Identify which cell holds the provided text, then report its [X, Y] central coordinate. 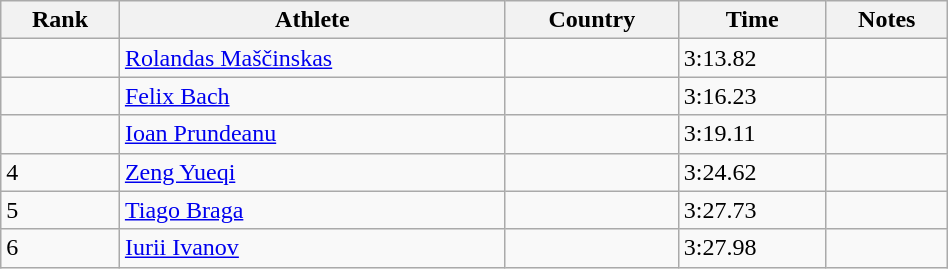
3:27.73 [752, 210]
Country [592, 20]
4 [60, 172]
3:16.23 [752, 96]
Rolandas Maščinskas [312, 58]
Notes [886, 20]
3:19.11 [752, 134]
Tiago Braga [312, 210]
Zeng Yueqi [312, 172]
Time [752, 20]
3:27.98 [752, 248]
Felix Bach [312, 96]
5 [60, 210]
3:24.62 [752, 172]
Rank [60, 20]
Athlete [312, 20]
Iurii Ivanov [312, 248]
Ioan Prundeanu [312, 134]
6 [60, 248]
3:13.82 [752, 58]
